Identify which cell holds the provided text, then report its (X, Y) central coordinate. 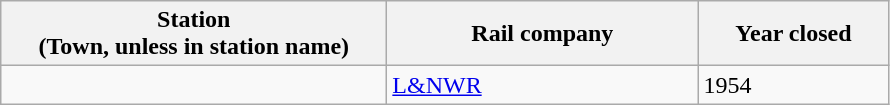
Year closed (794, 34)
Rail company (542, 34)
1954 (794, 85)
L&NWR (542, 85)
Station(Town, unless in station name) (194, 34)
